Detect which cell encompasses the target text, then output its (X, Y) center coordinate. 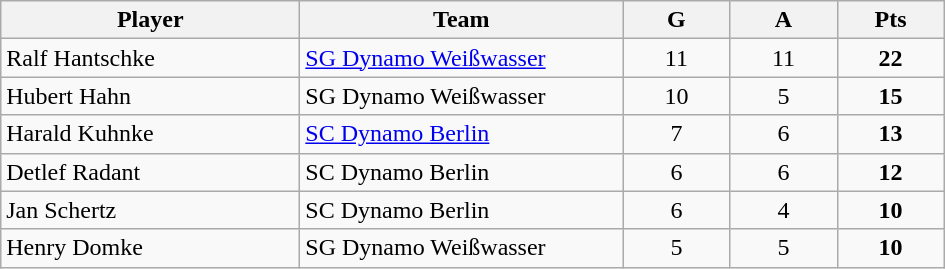
13 (890, 134)
15 (890, 96)
7 (676, 134)
Henry Domke (150, 248)
A (784, 20)
G (676, 20)
Pts (890, 20)
Team (462, 20)
Hubert Hahn (150, 96)
Player (150, 20)
4 (784, 210)
Harald Kuhnke (150, 134)
Jan Schertz (150, 210)
Ralf Hantschke (150, 58)
22 (890, 58)
12 (890, 172)
Detlef Radant (150, 172)
